Find where the given text appears and provide that cell's center as [X, Y] coordinate. 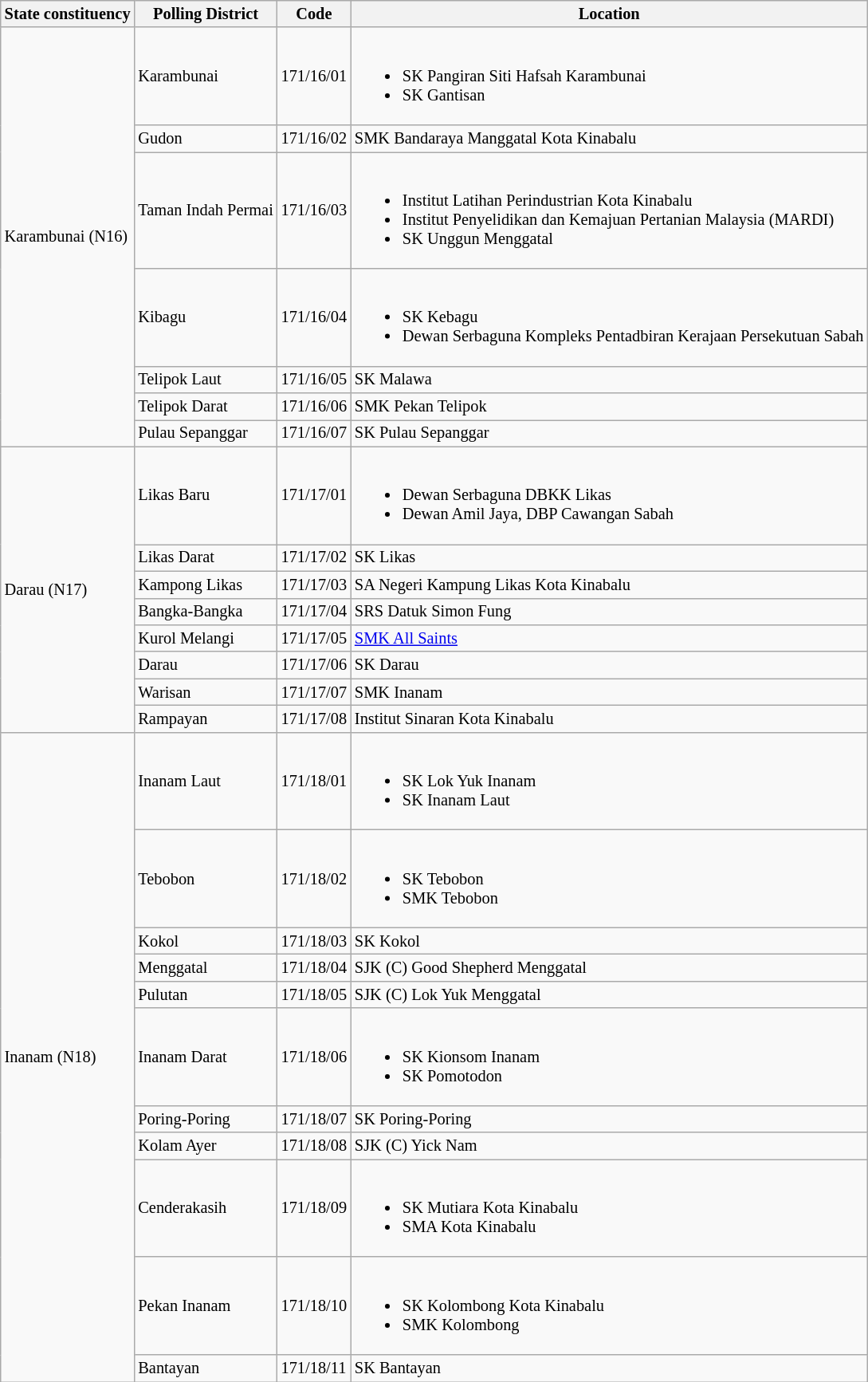
171/17/03 [314, 585]
SK Poring-Poring [609, 1119]
171/17/01 [314, 495]
Kolam Ayer [206, 1146]
171/18/02 [314, 878]
171/16/02 [314, 138]
171/18/06 [314, 1057]
Pulau Sepanggar [206, 433]
SRS Datuk Simon Fung [609, 612]
Poring-Poring [206, 1119]
SK Kokol [609, 941]
Bantayan [206, 1368]
Likas Baru [206, 495]
Telipok Darat [206, 407]
Karambunai [206, 76]
SJK (C) Lok Yuk Menggatal [609, 994]
Cenderakasih [206, 1208]
Inanam Darat [206, 1057]
Kampong Likas [206, 585]
SK Bantayan [609, 1368]
171/16/06 [314, 407]
Kibagu [206, 317]
171/18/11 [314, 1368]
SK Likas [609, 557]
Rampayan [206, 719]
Pekan Inanam [206, 1305]
171/16/05 [314, 380]
SK Kolombong Kota KinabaluSMK Kolombong [609, 1305]
Code [314, 14]
Inanam (N18) [68, 1057]
Menggatal [206, 967]
Inanam Laut [206, 781]
171/17/08 [314, 719]
SJK (C) Good Shepherd Menggatal [609, 967]
Tebobon [206, 878]
SK Pulau Sepanggar [609, 433]
171/16/04 [314, 317]
Darau [206, 665]
SJK (C) Yick Nam [609, 1146]
SMK Bandaraya Manggatal Kota Kinabalu [609, 138]
171/18/04 [314, 967]
SMK Inanam [609, 692]
SK Mutiara Kota KinabaluSMA Kota Kinabalu [609, 1208]
171/16/03 [314, 210]
Institut Latihan Perindustrian Kota KinabaluInstitut Penyelidikan dan Kemajuan Pertanian Malaysia (MARDI)SK Unggun Menggatal [609, 210]
SK KebaguDewan Serbaguna Kompleks Pentadbiran Kerajaan Persekutuan Sabah [609, 317]
Location [609, 14]
Gudon [206, 138]
171/17/02 [314, 557]
Taman Indah Permai [206, 210]
SMK All Saints [609, 638]
Telipok Laut [206, 380]
171/17/05 [314, 638]
SK Kionsom InanamSK Pomotodon [609, 1057]
SMK Pekan Telipok [609, 407]
SK Lok Yuk InanamSK Inanam Laut [609, 781]
171/18/10 [314, 1305]
SK TebobonSMK Tebobon [609, 878]
SA Negeri Kampung Likas Kota Kinabalu [609, 585]
171/16/01 [314, 76]
Polling District [206, 14]
SK Malawa [609, 380]
Kurol Melangi [206, 638]
171/18/05 [314, 994]
171/18/09 [314, 1208]
Kokol [206, 941]
171/18/01 [314, 781]
171/18/08 [314, 1146]
State constituency [68, 14]
171/18/07 [314, 1119]
Bangka-Bangka [206, 612]
SK Darau [609, 665]
Pulutan [206, 994]
Dewan Serbaguna DBKK LikasDewan Amil Jaya, DBP Cawangan Sabah [609, 495]
171/16/07 [314, 433]
Institut Sinaran Kota Kinabalu [609, 719]
171/17/04 [314, 612]
Likas Darat [206, 557]
Darau (N17) [68, 589]
171/18/03 [314, 941]
SK Pangiran Siti Hafsah KarambunaiSK Gantisan [609, 76]
171/17/07 [314, 692]
Karambunai (N16) [68, 237]
171/17/06 [314, 665]
Warisan [206, 692]
